Search for the cell housing the specified text and yield its (x, y) center coordinate. 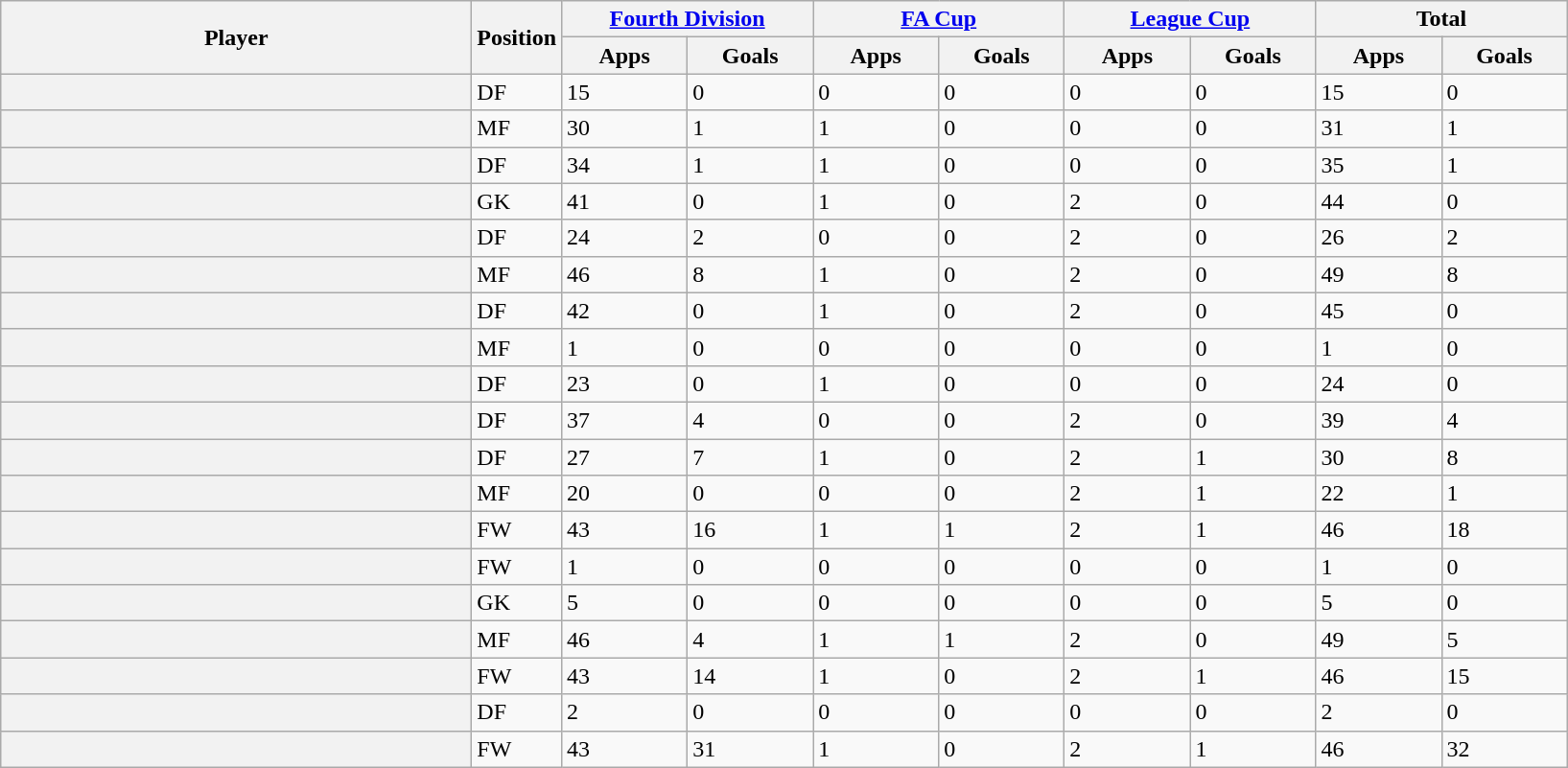
14 (750, 676)
Total (1441, 19)
42 (625, 311)
44 (1379, 201)
32 (1504, 749)
20 (625, 494)
16 (750, 530)
23 (625, 384)
45 (1379, 311)
FA Cup (939, 19)
18 (1504, 530)
27 (625, 457)
22 (1379, 494)
37 (625, 420)
7 (750, 457)
League Cup (1190, 19)
41 (625, 201)
39 (1379, 420)
Position (517, 37)
35 (1379, 165)
Fourth Division (688, 19)
Player (236, 37)
34 (625, 165)
26 (1379, 238)
